Find where the given text appears and provide that cell's center as (x, y) coordinate. 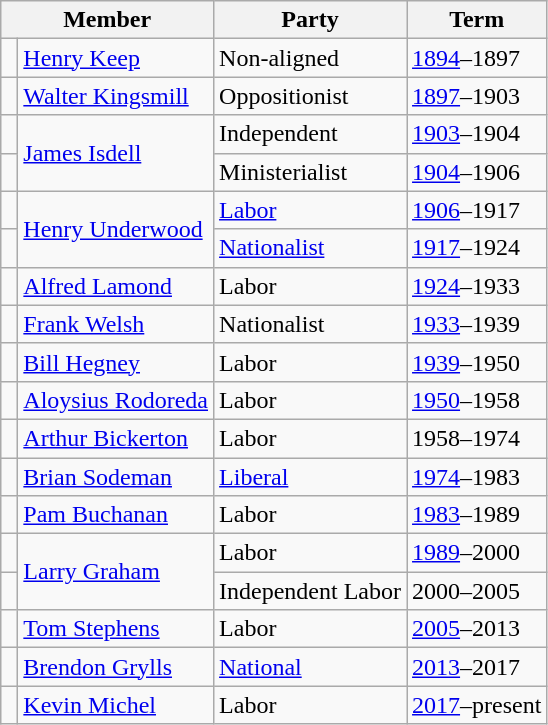
1939–1950 (477, 362)
Independent Labor (310, 591)
1989–2000 (477, 553)
Member (108, 20)
Alfred Lamond (116, 286)
Tom Stephens (116, 629)
1974–1983 (477, 477)
Liberal (310, 477)
Aloysius Rodoreda (116, 400)
Bill Hegney (116, 362)
1983–1989 (477, 515)
1894–1897 (477, 58)
Henry Keep (116, 58)
1933–1939 (477, 324)
Pam Buchanan (116, 515)
Henry Underwood (116, 229)
2013–2017 (477, 667)
1906–1917 (477, 210)
Brian Sodeman (116, 477)
1904–1906 (477, 172)
2000–2005 (477, 591)
Arthur Bickerton (116, 438)
Brendon Grylls (116, 667)
Larry Graham (116, 572)
Walter Kingsmill (116, 96)
1897–1903 (477, 96)
1958–1974 (477, 438)
1924–1933 (477, 286)
2017–present (477, 705)
Frank Welsh (116, 324)
1950–1958 (477, 400)
1903–1904 (477, 134)
Oppositionist (310, 96)
Ministerialist (310, 172)
James Isdell (116, 153)
Non-aligned (310, 58)
Independent (310, 134)
Term (477, 20)
Kevin Michel (116, 705)
National (310, 667)
1917–1924 (477, 248)
2005–2013 (477, 629)
Party (310, 20)
